Pinpoint the cell where the given text exists, returning its [X, Y] midpoint coordinate. 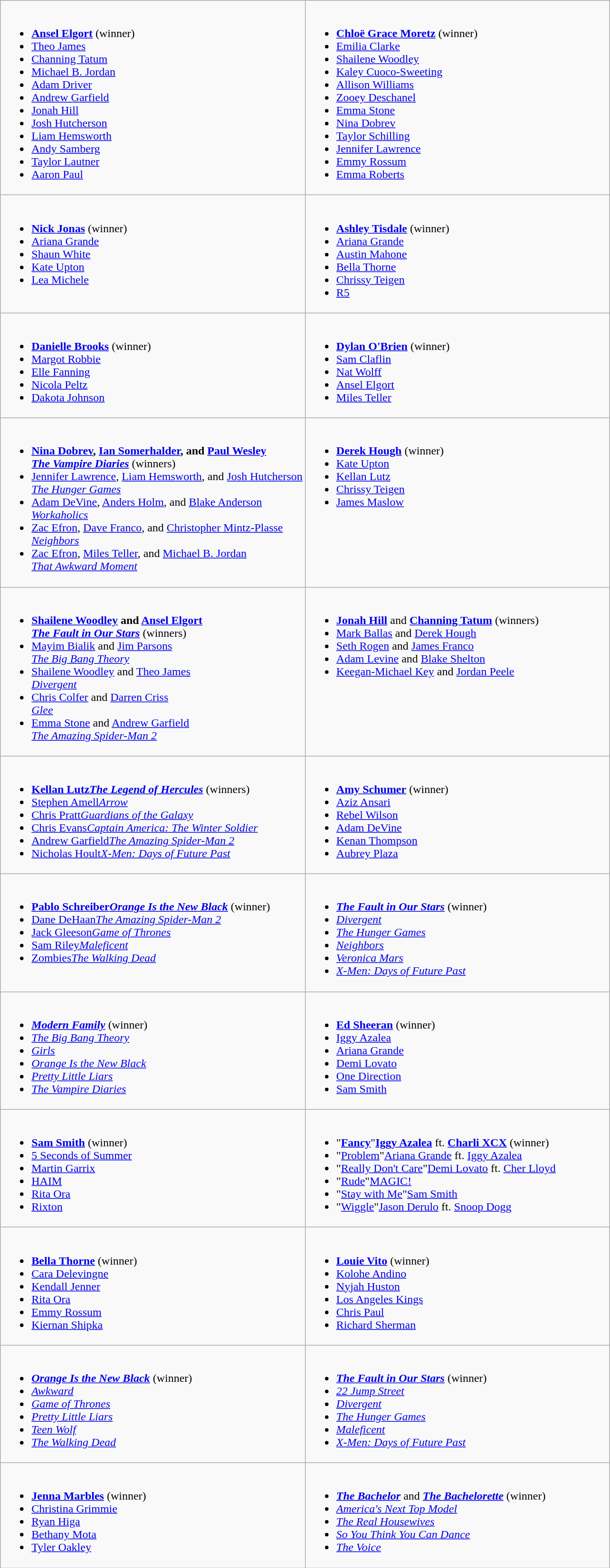
Danielle Brooks (winner)Margot RobbieElle FanningNicola PeltzDakota Johnson [153, 366]
Orange Is the New Black (winner)AwkwardGame of ThronesPretty Little LiarsTeen WolfThe Walking Dead [153, 1404]
Nick Jonas (winner)Ariana GrandeShaun WhiteKate UptonLea Michele [153, 254]
The Fault in Our Stars (winner)22 Jump StreetDivergentThe Hunger GamesMaleficentX-Men: Days of Future Past [457, 1404]
The Bachelor and The Bachelorette (winner)America's Next Top ModelThe Real HousewivesSo You Think You Can DanceThe Voice [457, 1515]
Derek Hough (winner)Kate UptonKellan LutzChrissy TeigenJames Maslow [457, 502]
The Fault in Our Stars (winner)DivergentThe Hunger GamesNeighborsVeronica MarsX-Men: Days of Future Past [457, 933]
Bella Thorne (winner)Cara DelevingneKendall JennerRita OraEmmy RossumKiernan Shipka [153, 1286]
Sam Smith (winner)5 Seconds of SummerMartin GarrixHAIMRita OraRixton [153, 1168]
Dylan O'Brien (winner)Sam ClaflinNat WolffAnsel ElgortMiles Teller [457, 366]
Ashley Tisdale (winner)Ariana GrandeAustin MahoneBella ThorneChrissy TeigenR5 [457, 254]
Ed Sheeran (winner)Iggy AzaleaAriana GrandeDemi LovatoOne DirectionSam Smith [457, 1050]
Jenna Marbles (winner)Christina GrimmieRyan HigaBethany MotaTyler Oakley [153, 1515]
Louie Vito (winner)Kolohe AndinoNyjah HustonLos Angeles KingsChris PaulRichard Sherman [457, 1286]
Amy Schumer (winner)Aziz AnsariRebel WilsonAdam DeVineKenan ThompsonAubrey Plaza [457, 815]
Modern Family (winner)The Big Bang TheoryGirlsOrange Is the New BlackPretty Little LiarsThe Vampire Diaries [153, 1050]
